Search for the cell housing the specified text and yield its [X, Y] center coordinate. 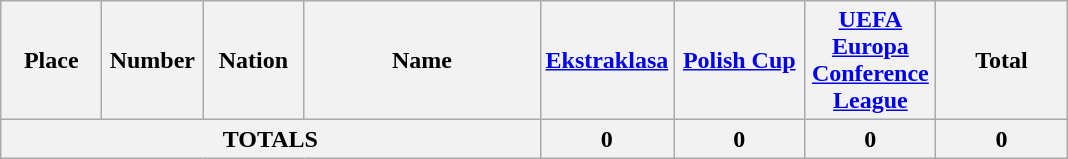
Name [422, 60]
Polish Cup [740, 60]
UEFA Europa Conference League [870, 60]
TOTALS [270, 139]
Nation [254, 60]
Ekstraklasa [607, 60]
Total [1002, 60]
Place [52, 60]
Number [152, 60]
